Output the [X, Y] coordinate of the center of the cell containing the given text.  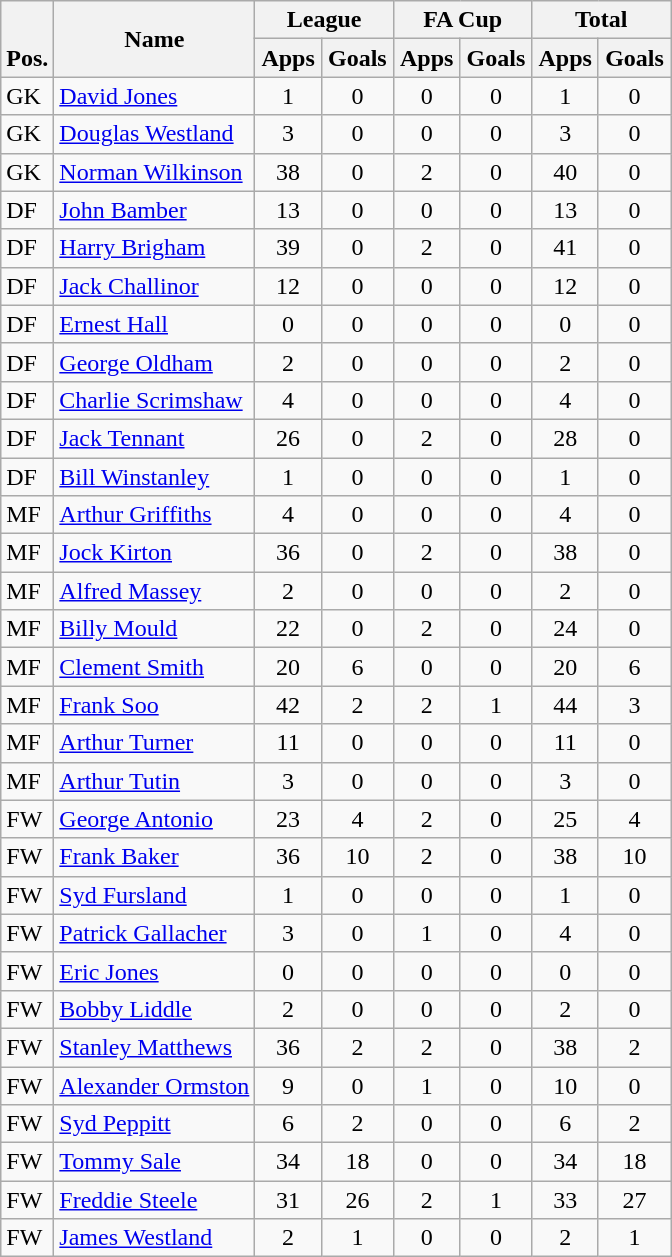
James Westland [154, 1238]
Name [154, 39]
23 [288, 819]
Frank Soo [154, 705]
George Antonio [154, 819]
Jack Challinor [154, 286]
FA Cup [462, 20]
Stanley Matthews [154, 1047]
Clement Smith [154, 667]
David Jones [154, 96]
Billy Mould [154, 629]
Arthur Tutin [154, 781]
28 [566, 438]
40 [566, 172]
Eric Jones [154, 971]
Pos. [28, 39]
33 [566, 1200]
Total [602, 20]
24 [566, 629]
Tommy Sale [154, 1162]
Arthur Turner [154, 743]
Frank Baker [154, 857]
Alexander Ormston [154, 1085]
George Oldham [154, 362]
Jock Kirton [154, 553]
Jack Tennant [154, 438]
9 [288, 1085]
Norman Wilkinson [154, 172]
Douglas Westland [154, 134]
27 [634, 1200]
22 [288, 629]
31 [288, 1200]
44 [566, 705]
Bobby Liddle [154, 1009]
Charlie Scrimshaw [154, 400]
Syd Peppitt [154, 1124]
Harry Brigham [154, 248]
41 [566, 248]
Syd Fursland [154, 895]
39 [288, 248]
Arthur Griffiths [154, 515]
Freddie Steele [154, 1200]
42 [288, 705]
League [324, 20]
Bill Winstanley [154, 477]
Patrick Gallacher [154, 933]
John Bamber [154, 210]
Alfred Massey [154, 591]
25 [566, 819]
Ernest Hall [154, 324]
